Detect which cell encompasses the target text, then output its (X, Y) center coordinate. 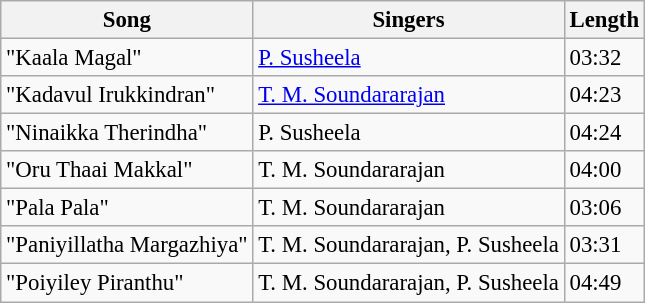
04:23 (604, 95)
"Ninaikka Therindha" (127, 133)
"Kaala Magal" (127, 58)
Length (604, 20)
Song (127, 20)
"Poiyiley Piranthu" (127, 283)
03:06 (604, 208)
"Paniyillatha Margazhiya" (127, 245)
04:24 (604, 133)
03:32 (604, 58)
04:49 (604, 283)
"Oru Thaai Makkal" (127, 170)
Singers (408, 20)
04:00 (604, 170)
03:31 (604, 245)
"Pala Pala" (127, 208)
"Kadavul Irukkindran" (127, 95)
